Search for the cell housing the specified text and yield its (x, y) center coordinate. 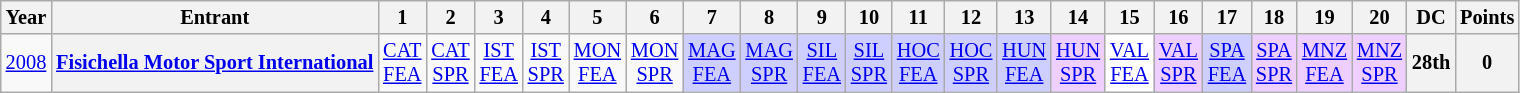
12 (972, 17)
4 (546, 17)
3 (499, 17)
19 (1324, 17)
Fisichella Motor Sport International (214, 63)
13 (1024, 17)
7 (712, 17)
11 (918, 17)
8 (768, 17)
HOCSPR (972, 63)
DC (1431, 17)
SPASPR (1274, 63)
HUNFEA (1024, 63)
SILSPR (869, 63)
Year (26, 17)
MONSPR (654, 63)
1 (402, 17)
CATSPR (450, 63)
2008 (26, 63)
5 (598, 17)
VALSPR (1178, 63)
MNZSPR (1380, 63)
ISTSPR (546, 63)
ISTFEA (499, 63)
6 (654, 17)
2 (450, 17)
VALFEA (1130, 63)
10 (869, 17)
MAGFEA (712, 63)
MONFEA (598, 63)
CATFEA (402, 63)
28th (1431, 63)
14 (1078, 17)
SPAFEA (1227, 63)
HOCFEA (918, 63)
MNZFEA (1324, 63)
17 (1227, 17)
16 (1178, 17)
SILFEA (822, 63)
Entrant (214, 17)
18 (1274, 17)
15 (1130, 17)
9 (822, 17)
0 (1487, 63)
Points (1487, 17)
20 (1380, 17)
HUNSPR (1078, 63)
MAGSPR (768, 63)
